Return [x, y] of the center of cell containing provided text 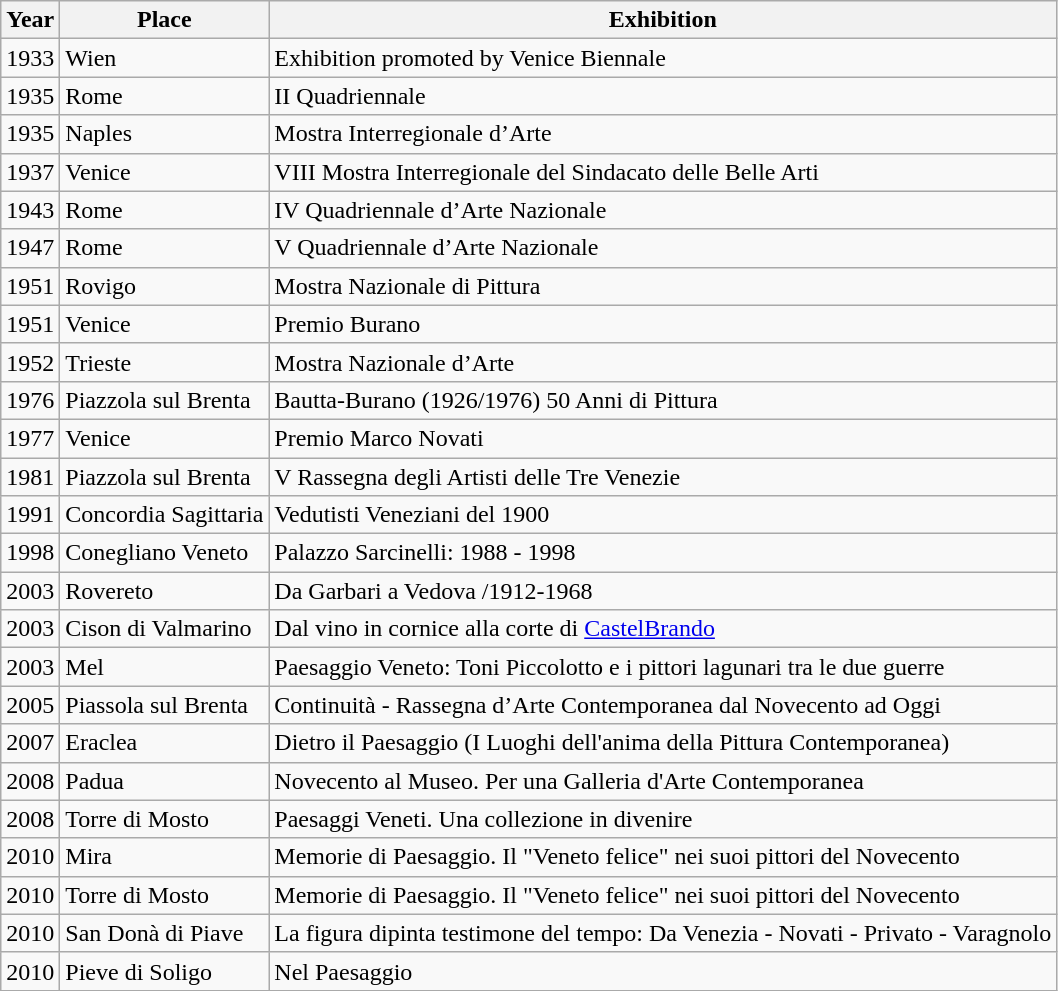
San Donà di Piave [164, 933]
1981 [30, 477]
Mostra Nazionale d’Arte [663, 362]
II Quadriennale [663, 96]
2005 [30, 705]
Eraclea [164, 743]
1998 [30, 553]
Cison di Valmarino [164, 629]
Mostra Interregionale d’Arte [663, 134]
V Quadriennale d’Arte Nazionale [663, 248]
Dal vino in cornice alla corte di CastelBrando [663, 629]
Exhibition [663, 20]
Mostra Nazionale di Pittura [663, 286]
Rovereto [164, 591]
Rovigo [164, 286]
Trieste [164, 362]
Mel [164, 667]
Continuità - Rassegna d’Arte Contemporanea dal Novecento ad Oggi [663, 705]
Exhibition promoted by Venice Biennale [663, 58]
Place [164, 20]
Premio Marco Novati [663, 438]
IV Quadriennale d’Arte Nazionale [663, 210]
Paesaggio Veneto: Toni Piccolotto e i pittori lagunari tra le due guerre [663, 667]
Paesaggi Veneti. Una collezione in divenire [663, 819]
Dietro il Paesaggio (I Luoghi dell'anima della Pittura Contemporanea) [663, 743]
Padua [164, 781]
Naples [164, 134]
La figura dipinta testimone del tempo: Da Venezia - Novati - Privato - Varagnolo [663, 933]
Nel Paesaggio [663, 971]
Piassola sul Brenta [164, 705]
Concordia Sagittaria [164, 515]
Pieve di Soligo [164, 971]
V Rassegna degli Artisti delle Tre Venezie [663, 477]
Premio Burano [663, 324]
1977 [30, 438]
Novecento al Museo. Per una Galleria d'Arte Contemporanea [663, 781]
Mira [164, 857]
1947 [30, 248]
Bautta-Burano (1926/1976) 50 Anni di Pittura [663, 400]
Wien [164, 58]
1991 [30, 515]
1952 [30, 362]
1937 [30, 172]
VIII Mostra Interregionale del Sindacato delle Belle Arti [663, 172]
Da Garbari a Vedova /1912-1968 [663, 591]
1976 [30, 400]
Vedutisti Veneziani del 1900 [663, 515]
Conegliano Veneto [164, 553]
Year [30, 20]
1933 [30, 58]
1943 [30, 210]
2007 [30, 743]
Palazzo Sarcinelli: 1988 - 1998 [663, 553]
